Pinpoint the cell where the given text exists, returning its (x, y) midpoint coordinate. 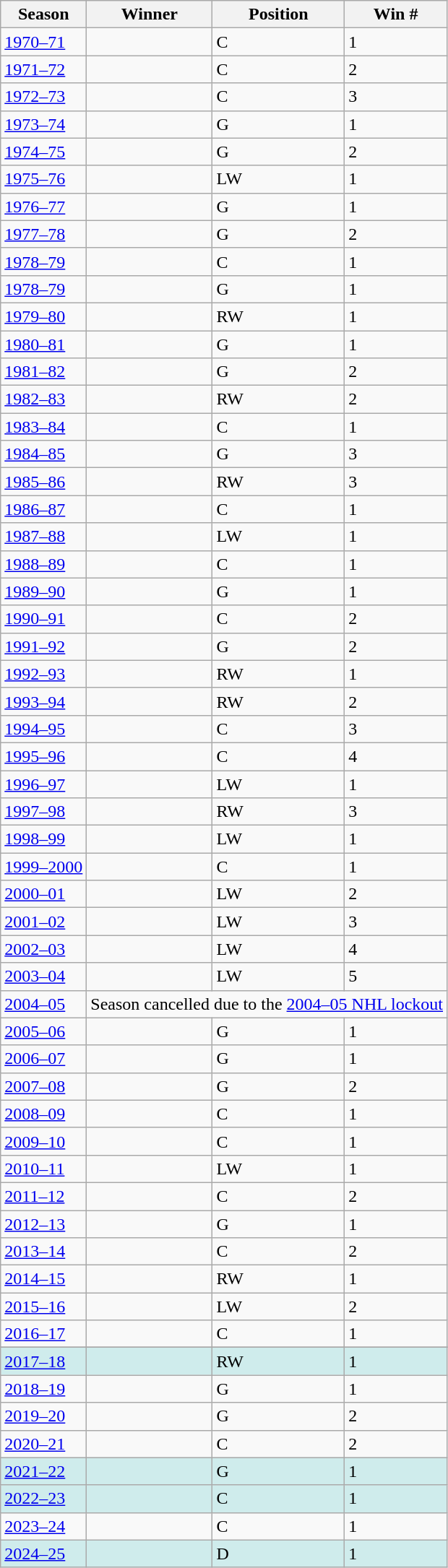
2016–17 (43, 1334)
2007–08 (43, 1086)
1974–75 (43, 152)
2021–22 (43, 1471)
2011–12 (43, 1196)
2014–15 (43, 1279)
1977–78 (43, 234)
Season cancelled due to the 2004–05 NHL lockout (267, 1004)
Winner (150, 14)
2018–19 (43, 1389)
2024–25 (43, 1554)
1970–71 (43, 42)
1988–89 (43, 564)
1996–97 (43, 784)
1997–98 (43, 812)
Win # (396, 14)
2009–10 (43, 1141)
1984–85 (43, 454)
1982–83 (43, 399)
2020–21 (43, 1444)
1991–92 (43, 646)
Season (43, 14)
1986–87 (43, 509)
1992–93 (43, 674)
2015–16 (43, 1307)
1990–91 (43, 619)
2013–14 (43, 1252)
2017–18 (43, 1361)
1972–73 (43, 97)
1994–95 (43, 729)
1981–82 (43, 372)
1995–96 (43, 756)
2000–01 (43, 894)
1971–72 (43, 69)
2012–13 (43, 1224)
1989–90 (43, 592)
1985–86 (43, 482)
2023–24 (43, 1526)
1980–81 (43, 345)
1999–2000 (43, 867)
D (279, 1554)
1975–76 (43, 179)
1998–99 (43, 839)
1973–74 (43, 124)
2003–04 (43, 976)
1976–77 (43, 207)
2010–11 (43, 1169)
2004–05 (43, 1004)
2022–23 (43, 1499)
2002–03 (43, 949)
1993–94 (43, 701)
5 (396, 976)
2001–02 (43, 922)
2006–07 (43, 1059)
Position (279, 14)
2019–20 (43, 1416)
1983–84 (43, 427)
2005–06 (43, 1031)
1987–88 (43, 537)
1979–80 (43, 316)
2008–09 (43, 1114)
